Return (X, Y) of the center of cell containing provided text 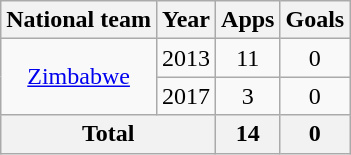
Zimbabwe (79, 77)
Goals (315, 20)
Apps (248, 20)
Year (186, 20)
11 (248, 58)
National team (79, 20)
2017 (186, 96)
3 (248, 96)
14 (248, 134)
Total (108, 134)
2013 (186, 58)
